Find where the given text appears and provide that cell's center as [X, Y] coordinate. 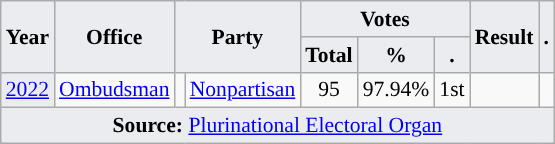
Ombudsman [114, 90]
95 [328, 90]
2022 [28, 90]
97.94% [396, 90]
1st [452, 90]
Year [28, 36]
% [396, 55]
Result [504, 36]
Source: Plurinational Electoral Organ [278, 126]
Votes [384, 19]
Total [328, 55]
Office [114, 36]
Party [238, 36]
Nonpartisan [243, 90]
